Extract the [X, Y] coordinate from the center of the cell holding the provided text.  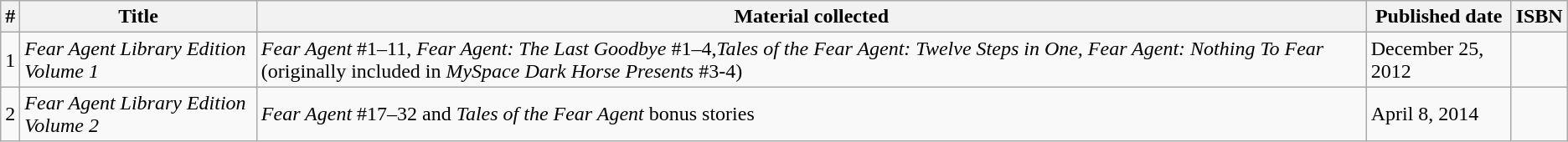
Published date [1439, 17]
Material collected [811, 17]
Fear Agent #17–32 and Tales of the Fear Agent bonus stories [811, 114]
2 [10, 114]
Title [139, 17]
Fear Agent Library Edition Volume 2 [139, 114]
April 8, 2014 [1439, 114]
December 25, 2012 [1439, 60]
Fear Agent Library Edition Volume 1 [139, 60]
# [10, 17]
1 [10, 60]
ISBN [1540, 17]
